Determine the (x, y) coordinate at the center of the cell enclosing the given text.  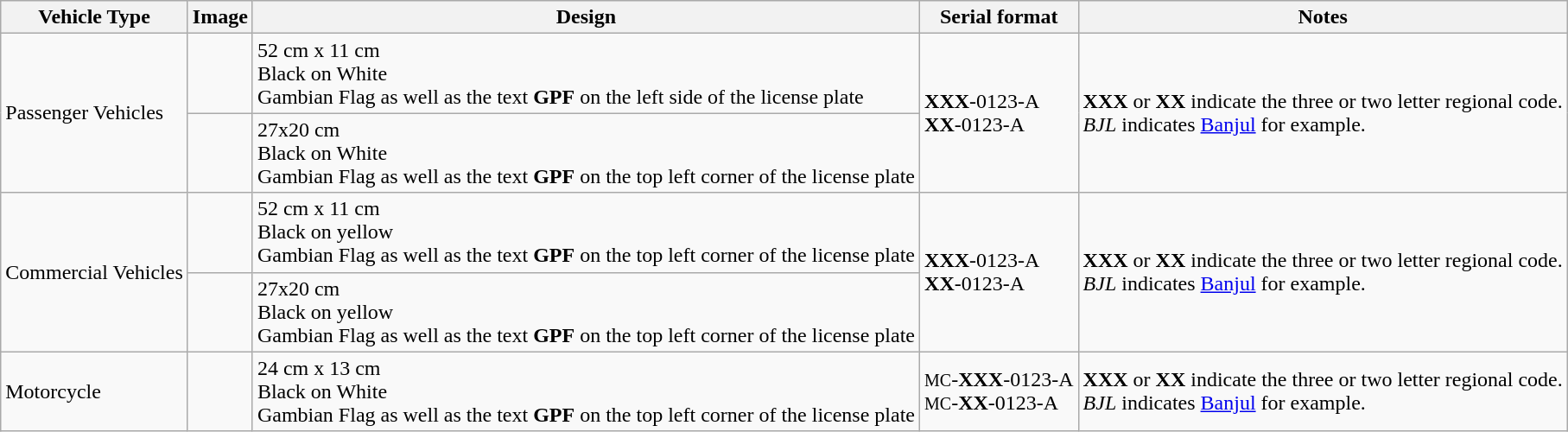
52 cm x 11 cmBlack on WhiteGambian Flag as well as the text GPF on the left side of the license plate (586, 73)
MC-XXX-0123-AMC-XX-0123-A (1000, 391)
Commercial Vehicles (95, 272)
24 cm x 13 cmBlack on WhiteGambian Flag as well as the text GPF on the top left corner of the license plate (586, 391)
Passenger Vehicles (95, 113)
Image (219, 17)
Design (586, 17)
Motorcycle (95, 391)
27x20 cmBlack on WhiteGambian Flag as well as the text GPF on the top left corner of the license plate (586, 153)
Serial format (1000, 17)
Notes (1323, 17)
27x20 cmBlack on yellowGambian Flag as well as the text GPF on the top left corner of the license plate (586, 312)
52 cm x 11 cmBlack on yellowGambian Flag as well as the text GPF on the top left corner of the license plate (586, 232)
Vehicle Type (95, 17)
